Pinpoint the cell where the given text exists, returning its (X, Y) midpoint coordinate. 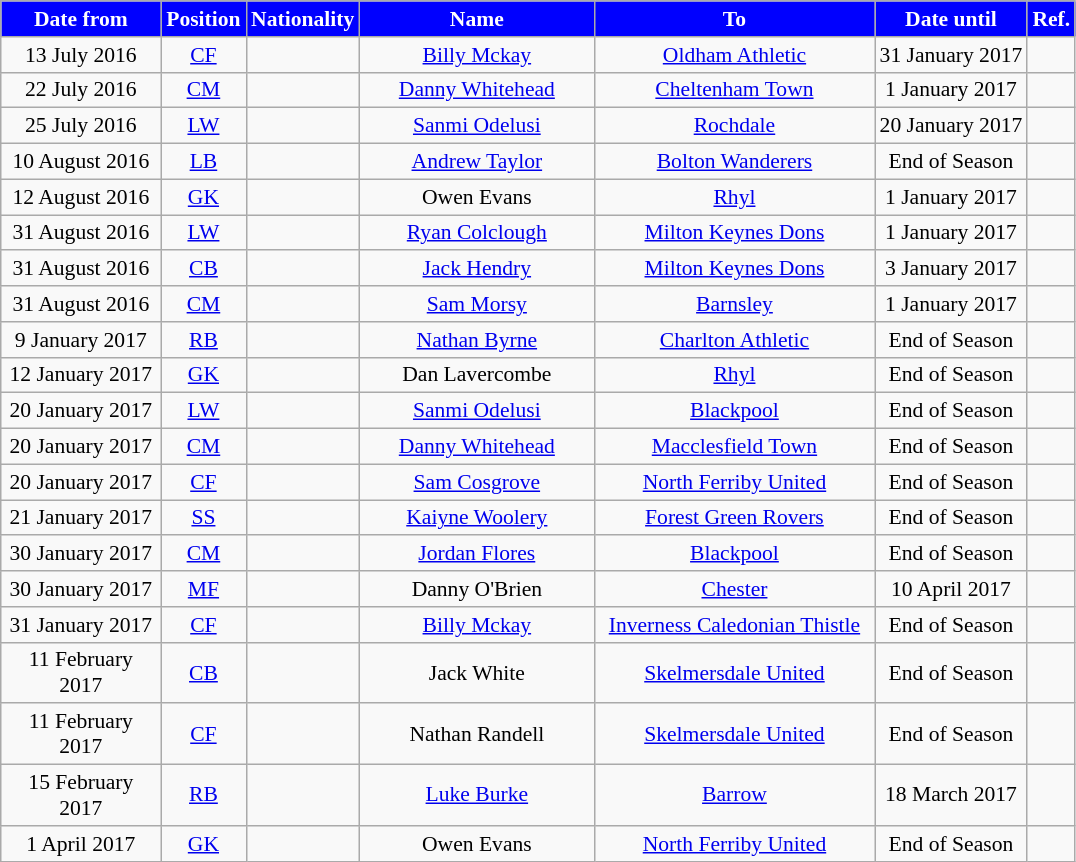
13 July 2016 (81, 55)
Chester (734, 589)
Andrew Taylor (476, 162)
Name (476, 19)
21 January 2017 (81, 518)
Nathan Randell (476, 734)
Position (204, 19)
1 April 2017 (81, 844)
SS (204, 518)
Nathan Byrne (476, 340)
25 July 2016 (81, 126)
Rochdale (734, 126)
Luke Burke (476, 796)
Macclesfield Town (734, 447)
Sam Cosgrove (476, 482)
3 January 2017 (952, 269)
Jack Hendry (476, 269)
Bolton Wanderers (734, 162)
Danny O'Brien (476, 589)
15 February 2017 (81, 796)
10 April 2017 (952, 589)
Ryan Colclough (476, 233)
Date from (81, 19)
Barrow (734, 796)
Oldham Athletic (734, 55)
To (734, 19)
MF (204, 589)
Date until (952, 19)
18 March 2017 (952, 796)
Cheltenham Town (734, 90)
Kaiyne Woolery (476, 518)
Jordan Flores (476, 554)
Jack White (476, 672)
Inverness Caledonian Thistle (734, 625)
Nationality (302, 19)
Dan Lavercombe (476, 375)
22 July 2016 (81, 90)
Charlton Athletic (734, 340)
LB (204, 162)
9 January 2017 (81, 340)
12 August 2016 (81, 197)
Barnsley (734, 304)
Forest Green Rovers (734, 518)
Ref. (1051, 19)
10 August 2016 (81, 162)
12 January 2017 (81, 375)
Sam Morsy (476, 304)
